Detect which cell encompasses the target text, then output its [X, Y] center coordinate. 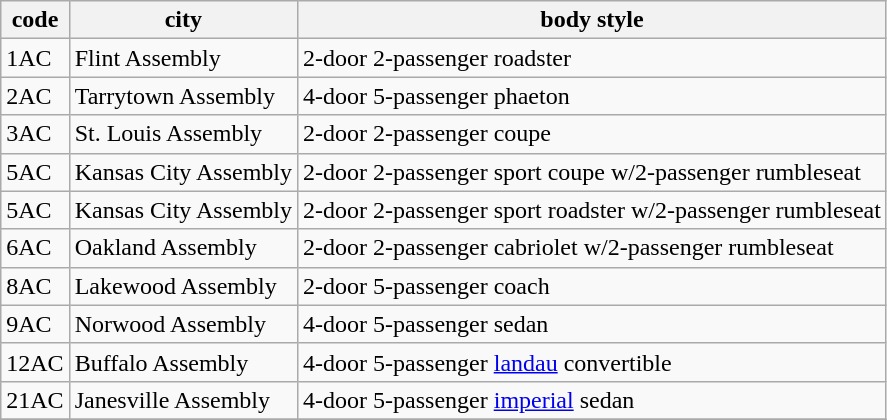
4-door 5-passenger imperial sedan [592, 400]
9AC [35, 324]
2-door 2-passenger sport roadster w/2-passenger rumbleseat [592, 210]
21AC [35, 400]
Flint Assembly [183, 58]
4-door 5-passenger phaeton [592, 96]
2-door 2-passenger cabriolet w/2-passenger rumbleseat [592, 248]
3AC [35, 134]
4-door 5-passenger landau convertible [592, 362]
2-door 2-passenger sport coupe w/2-passenger rumbleseat [592, 172]
Oakland Assembly [183, 248]
2-door 2-passenger coupe [592, 134]
code [35, 20]
6AC [35, 248]
Janesville Assembly [183, 400]
city [183, 20]
2-door 5-passenger coach [592, 286]
Norwood Assembly [183, 324]
8AC [35, 286]
1AC [35, 58]
Lakewood Assembly [183, 286]
4-door 5-passenger sedan [592, 324]
2-door 2-passenger roadster [592, 58]
12AC [35, 362]
body style [592, 20]
2AC [35, 96]
Tarrytown Assembly [183, 96]
St. Louis Assembly [183, 134]
Buffalo Assembly [183, 362]
